Detect which cell encompasses the target text, then output its (x, y) center coordinate. 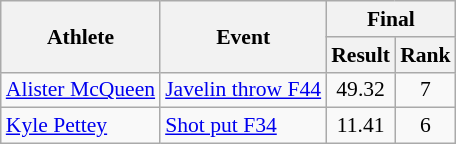
Final (390, 19)
Result (360, 55)
6 (426, 126)
Athlete (80, 36)
Javelin throw F44 (243, 90)
Shot put F34 (243, 126)
Event (243, 36)
49.32 (360, 90)
Kyle Pettey (80, 126)
Rank (426, 55)
Alister McQueen (80, 90)
7 (426, 90)
11.41 (360, 126)
